Search for the cell housing the specified text and yield its [X, Y] center coordinate. 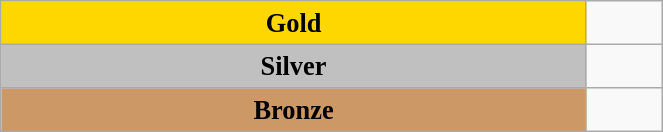
Bronze [294, 109]
Silver [294, 66]
Gold [294, 22]
